Output the (x, y) coordinate of the center of the cell containing the given text.  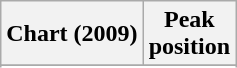
Peakposition (189, 34)
Chart (2009) (72, 34)
